Provide the (X, Y) coordinate of the cell's center where the given text is located.  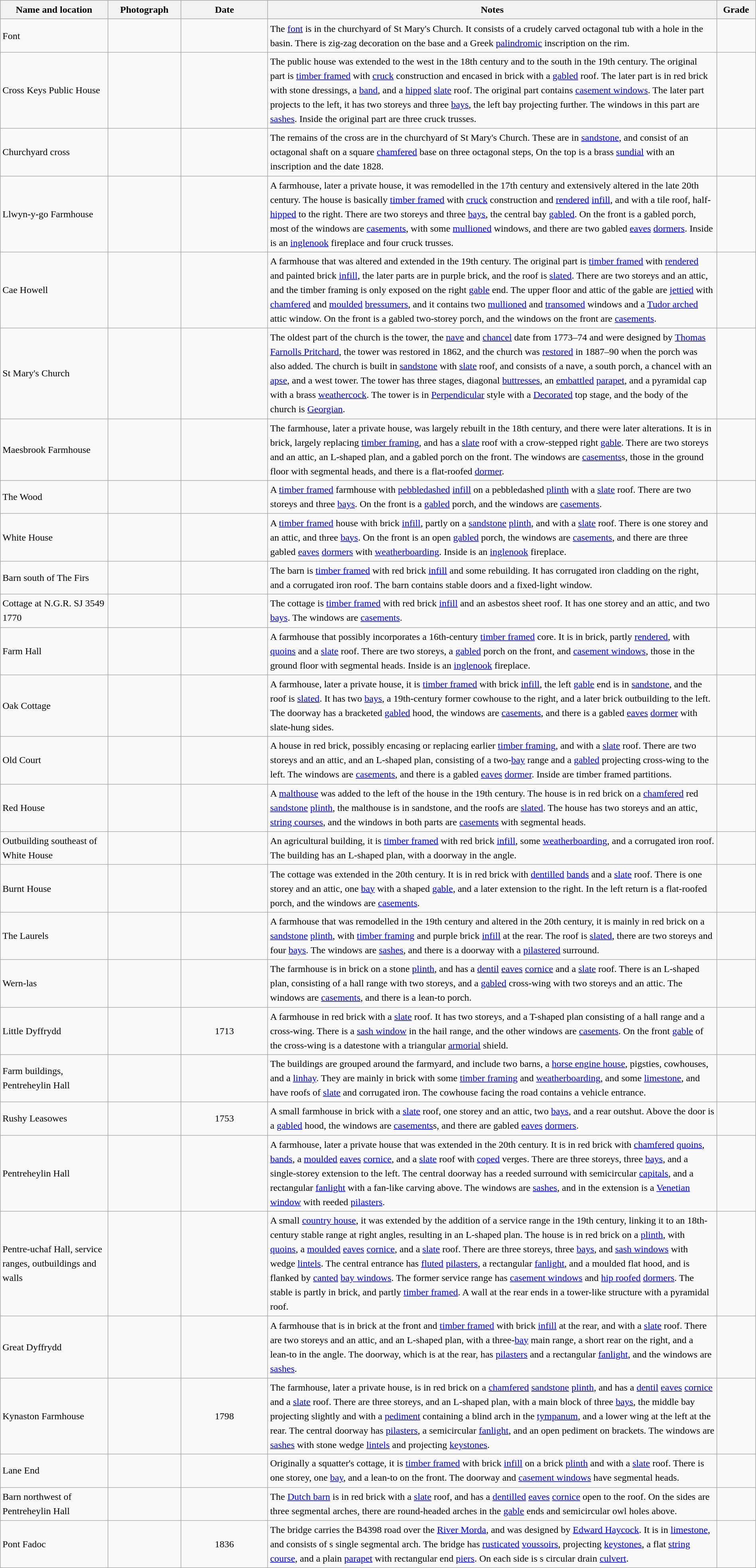
Barn northwest of Pentreheylin Hall (54, 1504)
Font (54, 36)
1753 (224, 1119)
White House (54, 537)
1836 (224, 1544)
Rushy Leasowes (54, 1119)
Cottage at N.G.R. SJ 3549 1770 (54, 611)
Kynaston Farmhouse (54, 1416)
Notes (492, 10)
Old Court (54, 761)
Pont Fadoc (54, 1544)
Maesbrook Farmhouse (54, 450)
Little Dyffrydd (54, 1031)
Wern-las (54, 983)
Burnt House (54, 888)
Name and location (54, 10)
Photograph (144, 10)
Oak Cottage (54, 706)
Farm Hall (54, 651)
Pentre-uchaf Hall, service ranges, outbuildings and walls (54, 1264)
Red House (54, 808)
Farm buildings, Pentreheylin Hall (54, 1078)
Lane End (54, 1470)
Llwyn-y-go Farmhouse (54, 214)
1713 (224, 1031)
Grade (736, 10)
Date (224, 10)
Great Dyffrydd (54, 1347)
Barn south of The Firs (54, 577)
Cae Howell (54, 290)
Outbuilding southeast of White House (54, 848)
St Mary's Church (54, 373)
The Wood (54, 497)
Churchyard cross (54, 152)
1798 (224, 1416)
The Laurels (54, 936)
Cross Keys Public House (54, 90)
Pentreheylin Hall (54, 1173)
